Output the (x, y) coordinate of the center of the cell containing the given text.  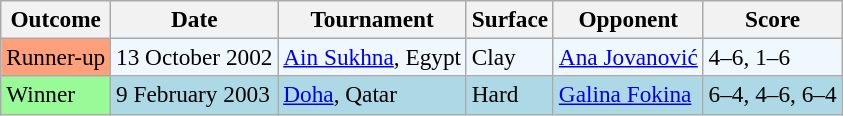
Ana Jovanović (628, 57)
Date (194, 19)
4–6, 1–6 (772, 57)
Score (772, 19)
Winner (56, 95)
13 October 2002 (194, 57)
Runner-up (56, 57)
Ain Sukhna, Egypt (372, 57)
Outcome (56, 19)
Clay (510, 57)
6–4, 4–6, 6–4 (772, 95)
Tournament (372, 19)
Hard (510, 95)
Surface (510, 19)
Opponent (628, 19)
9 February 2003 (194, 95)
Doha, Qatar (372, 95)
Galina Fokina (628, 95)
